Provide the [X, Y] coordinate of the cell's center where the given text is located.  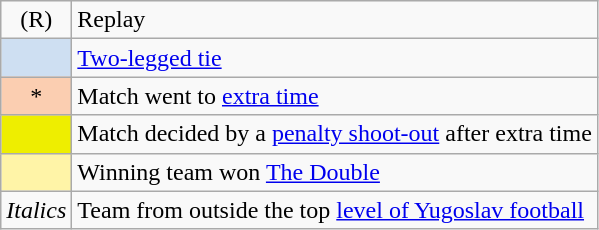
Match decided by a penalty shoot-out after extra time [335, 134]
Match went to extra time [335, 96]
* [36, 96]
Team from outside the top level of Yugoslav football [335, 210]
(R) [36, 20]
Replay [335, 20]
Italics [36, 210]
Two-legged tie [335, 58]
Winning team won The Double [335, 172]
